Capture the cell that displays the provided text and extract its (x, y) central coordinate. 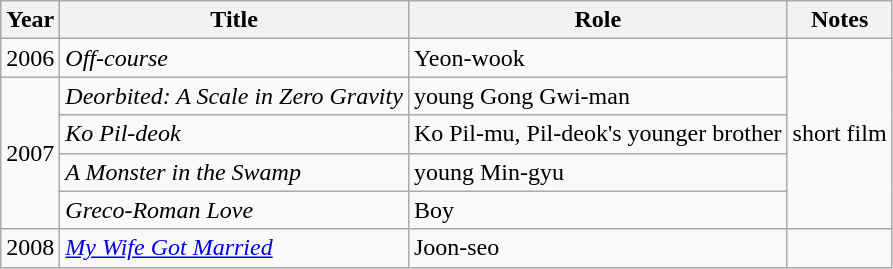
Boy (598, 210)
2008 (30, 248)
young Gong Gwi-man (598, 96)
Ko Pil-mu, Pil-deok's younger brother (598, 134)
A Monster in the Swamp (234, 172)
Deorbited: A Scale in Zero Gravity (234, 96)
Yeon-wook (598, 58)
2007 (30, 153)
Role (598, 20)
Ko Pil-deok (234, 134)
Joon-seo (598, 248)
young Min-gyu (598, 172)
Notes (840, 20)
2006 (30, 58)
My Wife Got Married (234, 248)
Off-course (234, 58)
Title (234, 20)
short film (840, 134)
Year (30, 20)
Greco-Roman Love (234, 210)
